Output the [x, y] coordinate of the center of the cell containing the given text.  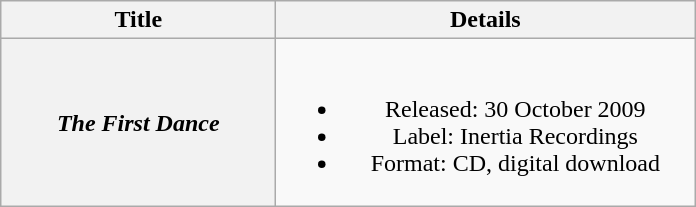
Details [486, 20]
Title [138, 20]
Released: 30 October 2009Label: Inertia RecordingsFormat: CD, digital download [486, 122]
The First Dance [138, 122]
